Locate the cell with the specified text and output its [X, Y] center coordinate. 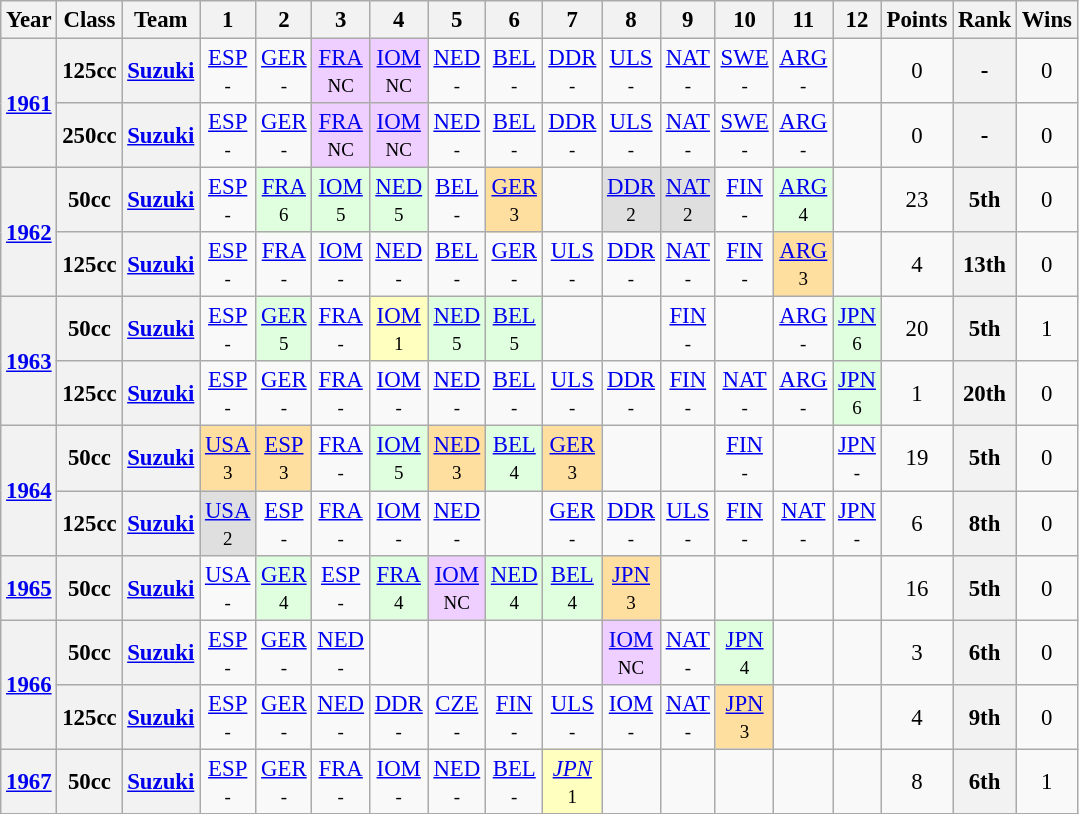
1967 [29, 782]
2 [284, 20]
Wins [1046, 20]
10 [744, 20]
9th [985, 716]
ARG4 [804, 200]
JPN4 [744, 652]
ESP3 [284, 458]
DDR2 [632, 200]
BEL5 [514, 330]
FRA4 [398, 588]
USA- [228, 588]
FRA6 [284, 200]
1963 [29, 362]
GER5 [284, 330]
8th [985, 524]
USA3 [228, 458]
ARG3 [804, 264]
Points [916, 20]
NED4 [514, 588]
Team [161, 20]
NAT2 [688, 200]
NED3 [456, 458]
GER4 [284, 588]
20 [916, 330]
JPN1 [572, 782]
IOM1 [398, 330]
USA2 [228, 524]
9 [688, 20]
1961 [29, 104]
CZE- [456, 716]
16 [916, 588]
Year [29, 20]
1965 [29, 588]
7 [572, 20]
1964 [29, 490]
20th [985, 394]
12 [858, 20]
5 [456, 20]
1966 [29, 684]
11 [804, 20]
19 [916, 458]
250cc [90, 136]
1962 [29, 232]
23 [916, 200]
Rank [985, 20]
13th [985, 264]
Class [90, 20]
